From the cell containing the given text, extract its center point as (x, y) coordinate. 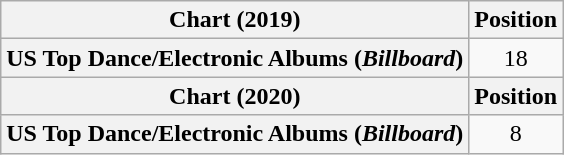
Chart (2019) (235, 20)
18 (516, 58)
Chart (2020) (235, 96)
8 (516, 134)
